Output the [x, y] coordinate of the center of the cell containing the given text.  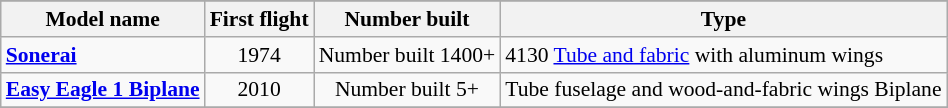
Number built [408, 19]
Type [723, 19]
First flight [260, 19]
1974 [260, 55]
Tube fuselage and wood-and-fabric wings Biplane [723, 90]
Easy Eagle 1 Biplane [103, 90]
Number built 1400+ [408, 55]
4130 Tube and fabric with aluminum wings [723, 55]
Sonerai [103, 55]
Number built 5+ [408, 90]
2010 [260, 90]
Model name [103, 19]
